Scan for the cell matching the given text and deliver its (x, y) coordinate at center. 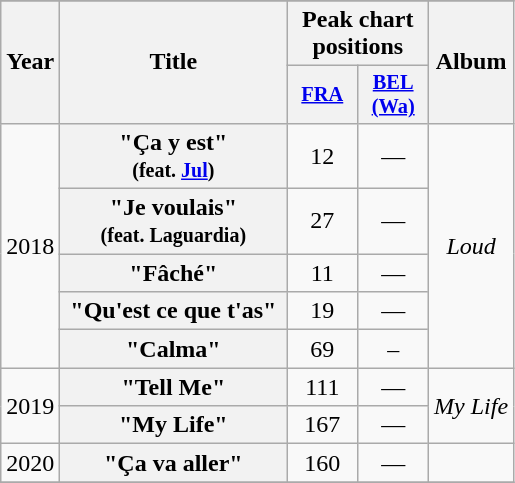
11 (322, 273)
12 (322, 156)
"Calma" (174, 349)
Title (174, 62)
– (394, 349)
2019 (30, 406)
Year (30, 62)
Loud (472, 245)
111 (322, 387)
2018 (30, 245)
19 (322, 311)
My Life (472, 406)
69 (322, 349)
Album (472, 62)
FRA (322, 95)
"Fâché" (174, 273)
167 (322, 425)
BEL(Wa) (394, 95)
Peak chart positions (358, 34)
"Ça y est"(feat. Jul) (174, 156)
160 (322, 463)
2020 (30, 463)
27 (322, 222)
"My Life" (174, 425)
"Tell Me" (174, 387)
"Ça va aller" (174, 463)
"Je voulais"(feat. Laguardia) (174, 222)
"Qu'est ce que t'as" (174, 311)
